Output the [x, y] coordinate of the center of the cell containing the given text.  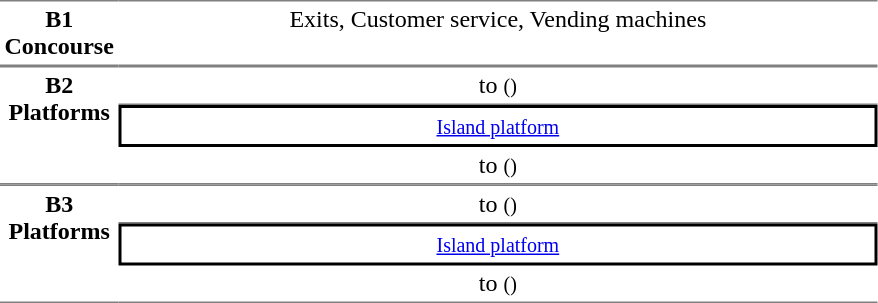
B2Platforms [59, 125]
Exits, Customer service, Vending machines [498, 33]
B1Concourse [59, 33]
B3Platforms [59, 243]
